Pinpoint the cell where the given text exists, returning its [X, Y] midpoint coordinate. 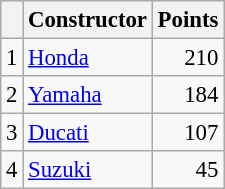
Yamaha [88, 95]
Constructor [88, 20]
Points [188, 20]
45 [188, 170]
4 [12, 170]
Suzuki [88, 170]
1 [12, 58]
184 [188, 95]
210 [188, 58]
3 [12, 133]
2 [12, 95]
Ducati [88, 133]
Honda [88, 58]
107 [188, 133]
